Return [X, Y] of the center of cell containing provided text 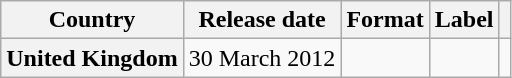
United Kingdom [92, 58]
Format [385, 20]
Label [464, 20]
30 March 2012 [262, 58]
Country [92, 20]
Release date [262, 20]
